Return [x, y] of the center of cell containing provided text 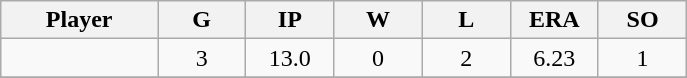
W [378, 20]
1 [642, 58]
13.0 [290, 58]
ERA [554, 20]
3 [202, 58]
2 [466, 58]
Player [80, 20]
L [466, 20]
0 [378, 58]
SO [642, 20]
IP [290, 20]
G [202, 20]
6.23 [554, 58]
